Detect which cell encompasses the target text, then output its [x, y] center coordinate. 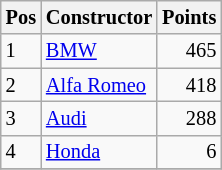
Audi [99, 118]
Points [189, 17]
4 [21, 152]
2 [21, 85]
418 [189, 85]
Honda [99, 152]
1 [21, 51]
BMW [99, 51]
6 [189, 152]
Pos [21, 17]
Alfa Romeo [99, 85]
3 [21, 118]
288 [189, 118]
Constructor [99, 17]
465 [189, 51]
